Provide the [X, Y] coordinate of the cell's center where the given text is located.  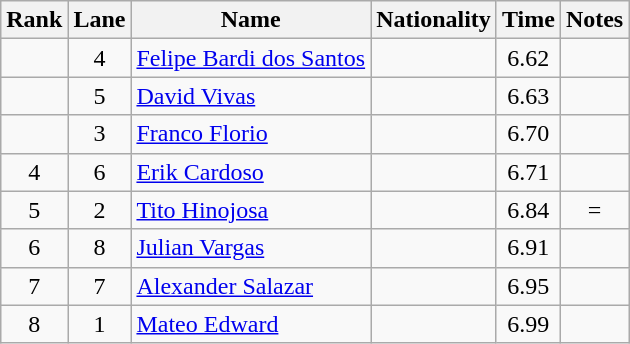
David Vivas [251, 96]
Name [251, 20]
6.84 [528, 210]
2 [100, 210]
Lane [100, 20]
6.63 [528, 96]
3 [100, 134]
Franco Florio [251, 134]
6.91 [528, 248]
Alexander Salazar [251, 286]
Nationality [434, 20]
Notes [594, 20]
Time [528, 20]
6.71 [528, 172]
6.62 [528, 58]
Tito Hinojosa [251, 210]
6.95 [528, 286]
= [594, 210]
Felipe Bardi dos Santos [251, 58]
Erik Cardoso [251, 172]
6.70 [528, 134]
Mateo Edward [251, 324]
1 [100, 324]
6.99 [528, 324]
Julian Vargas [251, 248]
Rank [34, 20]
